Search for the cell housing the specified text and yield its (X, Y) center coordinate. 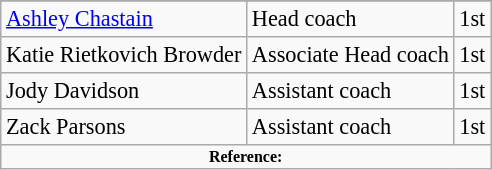
Ashley Chastain (124, 19)
Associate Head coach (350, 55)
Reference: (246, 156)
Katie Rietkovich Browder (124, 55)
Head coach (350, 19)
Zack Parsons (124, 126)
Jody Davidson (124, 90)
